Find where the given text appears and provide that cell's center as [X, Y] coordinate. 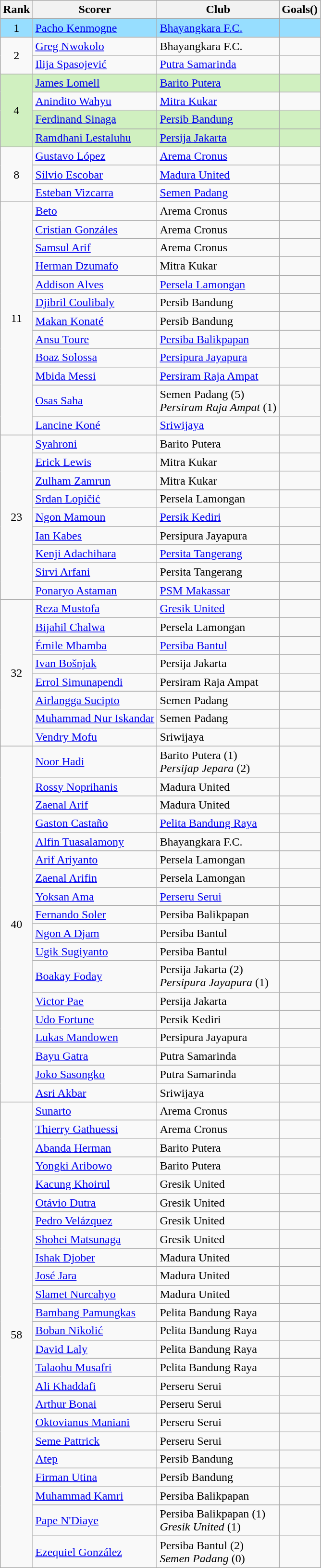
Ivan Bošnjak [95, 664]
11 [16, 318]
Gustavo López [95, 156]
4 [16, 110]
Oktovianus Maniani [95, 1422]
Émile Mbamba [95, 645]
Zulham Zamrun [95, 480]
Bijahil Chalwa [95, 627]
40 [16, 924]
Beto [95, 211]
Pape N'Diaye [95, 1521]
David Laly [95, 1349]
Herman Dzumafo [95, 266]
Zaenal Arifin [95, 878]
Ramdhani Lestaluhu [95, 138]
Yoksan Ama [95, 897]
Slamet Nurcahyo [95, 1294]
Sirvi Arfani [95, 572]
Anindito Wahyu [95, 101]
Airlangga Sucipto [95, 700]
Thierry Gathuessi [95, 1129]
Esteban Vizcarra [95, 193]
8 [16, 174]
Djibril Coulibaly [95, 303]
Firman Utina [95, 1478]
Ngon A Djam [95, 933]
Muhammad Nur Iskandar [95, 719]
Rossy Noprihanis [95, 786]
Erick Lewis [95, 462]
Asri Akbar [95, 1092]
Lukas Mandowen [95, 1038]
Makan Konaté [95, 321]
PSM Makassar [218, 591]
Boaz Solossa [95, 358]
Syahroni [95, 444]
Abanda Herman [95, 1148]
58 [16, 1335]
Kacung Khoirul [95, 1184]
Errol Simunapendi [95, 682]
Pacho Kenmogne [95, 28]
Goals() [300, 10]
Club [218, 10]
Barito Putera (1)Persijap Jepara (2) [218, 761]
Arif Ariyanto [95, 860]
Pedro Velázquez [95, 1221]
Scorer [95, 10]
Rank [16, 10]
Bayu Gatra [95, 1056]
1 [16, 28]
Boakay Foday [95, 976]
Ishak Djober [95, 1258]
Noor Hadi [95, 761]
Persiba Balikpapan (1)Gresik United (1) [218, 1521]
2 [16, 55]
Persija Jakarta (2)Persipura Jayapura (1) [218, 976]
Ezequiel González [95, 1552]
Ian Kabes [95, 536]
Samsul Arif [95, 248]
Cristian Gonzáles [95, 230]
Shohei Matsunaga [95, 1239]
Muhammad Kamri [95, 1496]
Sílvio Escobar [95, 174]
Srđan Lopičić [95, 499]
Ali Khaddafi [95, 1386]
Gaston Castaño [95, 823]
James Lomell [95, 83]
Victor Pae [95, 1001]
Talaohu Musafri [95, 1367]
Vendry Mofu [95, 737]
Boban Nikolić [95, 1331]
Udo Fortune [95, 1019]
Arthur Bonai [95, 1404]
Ferdinand Sinaga [95, 119]
Lancine Koné [95, 425]
Sunarto [95, 1111]
Seme Pattrick [95, 1440]
32 [16, 673]
Otávio Dutra [95, 1203]
Addison Alves [95, 284]
Ponaryo Astaman [95, 591]
Zaenal Arif [95, 805]
Ugik Sugiyanto [95, 951]
Ansu Toure [95, 339]
Reza Mustofa [95, 609]
Bambang Pamungkas [95, 1312]
Alfin Tuasalamony [95, 842]
Osas Saha [95, 400]
Kenji Adachihara [95, 554]
Semen Padang (5)Persiram Raja Ampat (1) [218, 400]
Joko Sasongko [95, 1074]
Mbida Messi [95, 376]
José Jara [95, 1276]
Greg Nwokolo [95, 46]
Ngon Mamoun [95, 517]
23 [16, 517]
Ilija Spasojević [95, 64]
Atep [95, 1459]
Persiba Bantul (2)Semen Padang (0) [218, 1552]
Yongki Aribowo [95, 1166]
Fernando Soler [95, 915]
